Search for the cell housing the specified text and yield its [X, Y] center coordinate. 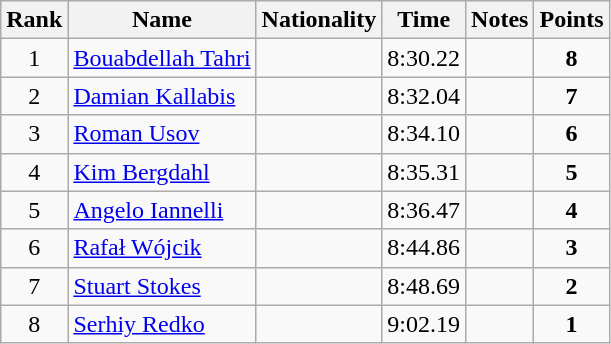
Roman Usov [162, 134]
Damian Kallabis [162, 96]
Time [424, 20]
Angelo Iannelli [162, 210]
Points [572, 20]
Notes [500, 20]
Name [162, 20]
8:30.22 [424, 58]
8:32.04 [424, 96]
Kim Bergdahl [162, 172]
Stuart Stokes [162, 286]
Bouabdellah Tahri [162, 58]
8:44.86 [424, 248]
Rank [34, 20]
Serhiy Redko [162, 324]
Nationality [319, 20]
8:48.69 [424, 286]
8:34.10 [424, 134]
8:36.47 [424, 210]
Rafał Wójcik [162, 248]
9:02.19 [424, 324]
8:35.31 [424, 172]
